Capture the cell that displays the provided text and extract its (X, Y) central coordinate. 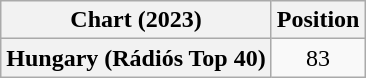
Chart (2023) (136, 20)
Hungary (Rádiós Top 40) (136, 58)
83 (318, 58)
Position (318, 20)
